Search for the cell housing the specified text and yield its [X, Y] center coordinate. 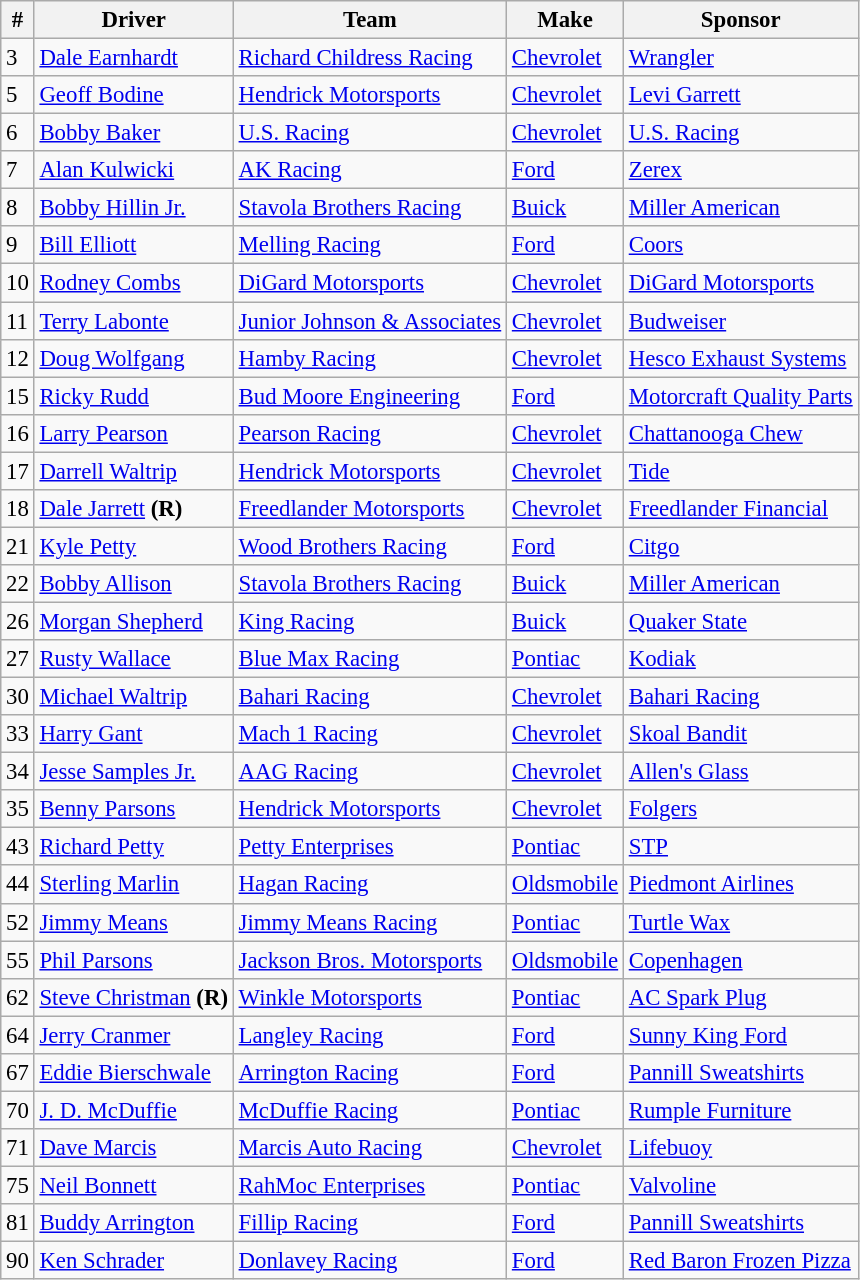
Bobby Hillin Jr. [134, 208]
Wood Brothers Racing [370, 546]
Arrington Racing [370, 1073]
Sunny King Ford [740, 1035]
Ricky Rudd [134, 396]
Melling Racing [370, 245]
75 [18, 1185]
J. D. McDuffie [134, 1110]
Jackson Bros. Motorsports [370, 960]
Mach 1 Racing [370, 734]
Dale Jarrett (R) [134, 509]
Eddie Bierschwale [134, 1073]
Team [370, 20]
Hagan Racing [370, 885]
43 [18, 847]
AC Spark Plug [740, 997]
33 [18, 734]
5 [18, 95]
Blue Max Racing [370, 659]
Rumple Furniture [740, 1110]
Valvoline [740, 1185]
Freedlander Financial [740, 509]
6 [18, 133]
15 [18, 396]
RahMoc Enterprises [370, 1185]
Larry Pearson [134, 433]
Copenhagen [740, 960]
# [18, 20]
Citgo [740, 546]
Skoal Bandit [740, 734]
Petty Enterprises [370, 847]
34 [18, 772]
8 [18, 208]
Richard Petty [134, 847]
McDuffie Racing [370, 1110]
Coors [740, 245]
10 [18, 283]
Red Baron Frozen Pizza [740, 1261]
Kodiak [740, 659]
Donlavey Racing [370, 1261]
Chattanooga Chew [740, 433]
62 [18, 997]
Wrangler [740, 58]
King Racing [370, 621]
Harry Gant [134, 734]
AK Racing [370, 170]
26 [18, 621]
21 [18, 546]
Dale Earnhardt [134, 58]
Neil Bonnett [134, 1185]
52 [18, 922]
Phil Parsons [134, 960]
44 [18, 885]
81 [18, 1223]
17 [18, 471]
16 [18, 433]
Make [566, 20]
Michael Waltrip [134, 697]
Winkle Motorsports [370, 997]
Bill Elliott [134, 245]
71 [18, 1148]
Sterling Marlin [134, 885]
Jimmy Means Racing [370, 922]
Tide [740, 471]
18 [18, 509]
AAG Racing [370, 772]
Rodney Combs [134, 283]
Kyle Petty [134, 546]
Jesse Samples Jr. [134, 772]
Rusty Wallace [134, 659]
Marcis Auto Racing [370, 1148]
Ken Schrader [134, 1261]
30 [18, 697]
Buddy Arrington [134, 1223]
90 [18, 1261]
Benny Parsons [134, 809]
Freedlander Motorsports [370, 509]
Langley Racing [370, 1035]
Steve Christman (R) [134, 997]
Sponsor [740, 20]
11 [18, 321]
Piedmont Airlines [740, 885]
70 [18, 1110]
Bobby Baker [134, 133]
Budweiser [740, 321]
12 [18, 358]
Terry Labonte [134, 321]
Levi Garrett [740, 95]
67 [18, 1073]
7 [18, 170]
Richard Childress Racing [370, 58]
Junior Johnson & Associates [370, 321]
Folgers [740, 809]
Jerry Cranmer [134, 1035]
Quaker State [740, 621]
3 [18, 58]
Dave Marcis [134, 1148]
Turtle Wax [740, 922]
35 [18, 809]
Jimmy Means [134, 922]
27 [18, 659]
Zerex [740, 170]
55 [18, 960]
Darrell Waltrip [134, 471]
Alan Kulwicki [134, 170]
64 [18, 1035]
Hamby Racing [370, 358]
Morgan Shepherd [134, 621]
Geoff Bodine [134, 95]
Motorcraft Quality Parts [740, 396]
22 [18, 584]
Doug Wolfgang [134, 358]
Fillip Racing [370, 1223]
Lifebuoy [740, 1148]
Bobby Allison [134, 584]
Pearson Racing [370, 433]
Hesco Exhaust Systems [740, 358]
STP [740, 847]
Allen's Glass [740, 772]
Driver [134, 20]
Bud Moore Engineering [370, 396]
9 [18, 245]
